Output the [X, Y] coordinate of the center of the cell containing the given text.  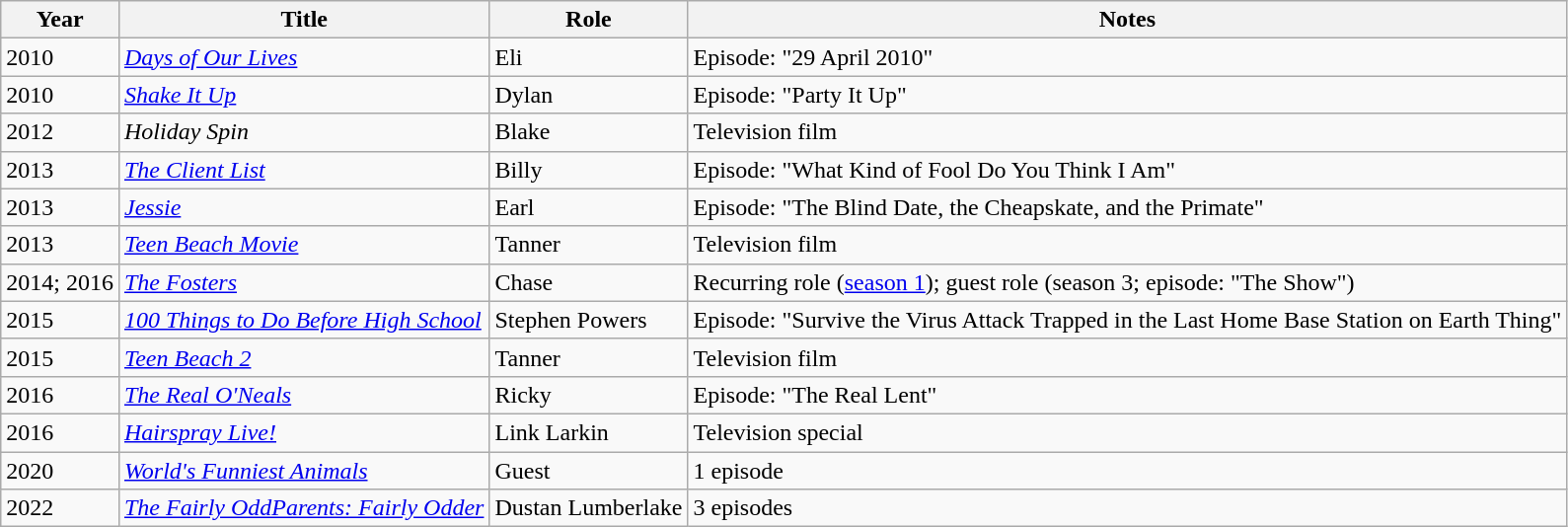
Recurring role (season 1); guest role (season 3; episode: "The Show") [1127, 282]
Link Larkin [588, 432]
Days of Our Lives [304, 57]
Blake [588, 132]
Episode: "29 April 2010" [1127, 57]
Role [588, 20]
Eli [588, 57]
Ricky [588, 395]
100 Things to Do Before High School [304, 320]
Episode: "The Blind Date, the Cheapskate, and the Primate" [1127, 207]
Episode: "What Kind of Fool Do You Think I Am" [1127, 170]
Dylan [588, 95]
World's Funniest Animals [304, 471]
Episode: "The Real Lent" [1127, 395]
The Real O'Neals [304, 395]
Dustan Lumberlake [588, 508]
Holiday Spin [304, 132]
Chase [588, 282]
The Fairly OddParents: Fairly Odder [304, 508]
Teen Beach Movie [304, 245]
1 episode [1127, 471]
Television special [1127, 432]
Hairspray Live! [304, 432]
Year [60, 20]
2012 [60, 132]
2020 [60, 471]
2022 [60, 508]
Teen Beach 2 [304, 357]
2014; 2016 [60, 282]
3 episodes [1127, 508]
Title [304, 20]
Earl [588, 207]
Episode: "Survive the Virus Attack Trapped in the Last Home Base Station on Earth Thing" [1127, 320]
Episode: "Party It Up" [1127, 95]
Stephen Powers [588, 320]
Shake It Up [304, 95]
The Fosters [304, 282]
Billy [588, 170]
The Client List [304, 170]
Jessie [304, 207]
Guest [588, 471]
Notes [1127, 20]
